Extract the (X, Y) coordinate from the center of the cell holding the provided text.  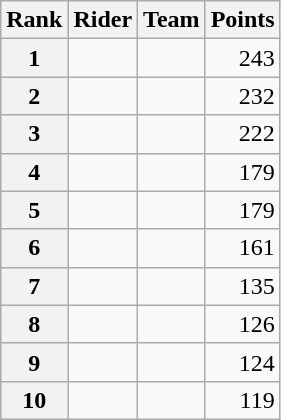
9 (34, 362)
4 (34, 172)
135 (242, 286)
119 (242, 400)
222 (242, 134)
6 (34, 248)
8 (34, 324)
Rank (34, 20)
243 (242, 58)
126 (242, 324)
10 (34, 400)
161 (242, 248)
Points (242, 20)
232 (242, 96)
7 (34, 286)
Team (172, 20)
2 (34, 96)
5 (34, 210)
3 (34, 134)
Rider (103, 20)
124 (242, 362)
1 (34, 58)
